Determine the [X, Y] coordinate at the center of the cell enclosing the given text.  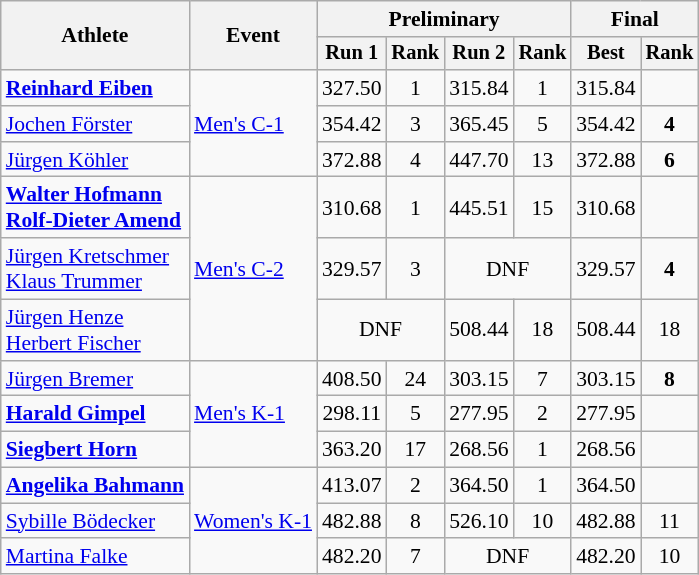
Women's K-1 [253, 522]
365.45 [478, 124]
13 [543, 160]
17 [416, 450]
Walter HofmannRolf-Dieter Amend [95, 208]
298.11 [352, 414]
447.70 [478, 160]
408.50 [352, 379]
Jürgen Bremer [95, 379]
363.20 [352, 450]
Martina Falke [95, 557]
Harald Gimpel [95, 414]
Men's C-1 [253, 124]
327.50 [352, 88]
526.10 [478, 521]
Jürgen HenzeHerbert Fischer [95, 330]
413.07 [352, 486]
24 [416, 379]
Jochen Förster [95, 124]
11 [670, 521]
Jürgen KretschmerKlaus Trummer [95, 268]
Men's K-1 [253, 414]
Angelika Bahmann [95, 486]
Jürgen Köhler [95, 160]
6 [670, 160]
15 [543, 208]
Men's C-2 [253, 268]
Athlete [95, 36]
Best [606, 54]
Siegbert Horn [95, 450]
Run 2 [478, 54]
Preliminary [444, 19]
Final [634, 19]
Run 1 [352, 54]
Event [253, 36]
Reinhard Eiben [95, 88]
Sybille Bödecker [95, 521]
445.51 [478, 208]
